For the text-containing cell, return its midpoint in [x, y] coordinate format. 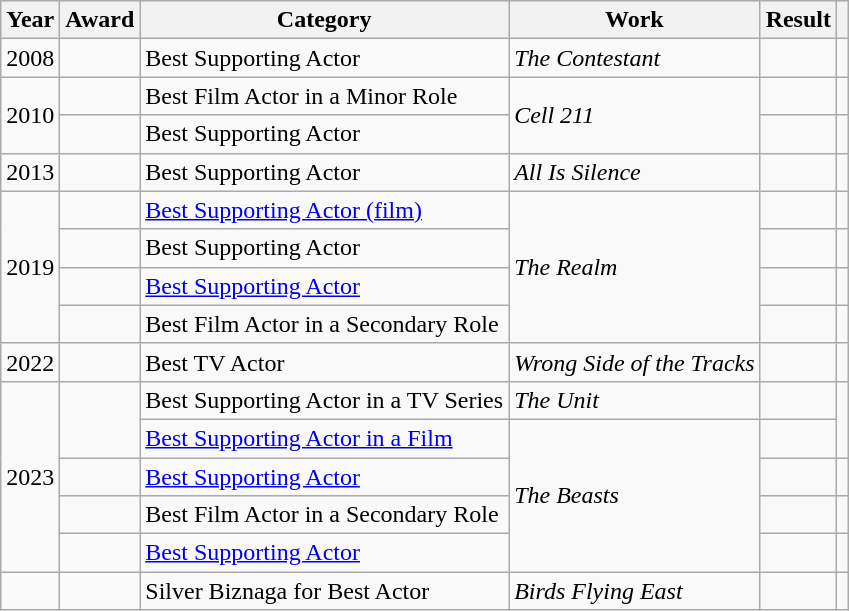
The Unit [635, 400]
2010 [30, 115]
The Realm [635, 267]
Work [635, 20]
Best Supporting Actor (film) [324, 210]
Year [30, 20]
2023 [30, 476]
Silver Biznaga for Best Actor [324, 591]
2013 [30, 172]
2019 [30, 267]
Best TV Actor [324, 362]
Category [324, 20]
2008 [30, 58]
2022 [30, 362]
Birds Flying East [635, 591]
The Beasts [635, 495]
Cell 211 [635, 115]
All Is Silence [635, 172]
Result [798, 20]
Best Supporting Actor in a Film [324, 438]
Award [100, 20]
Wrong Side of the Tracks [635, 362]
Best Film Actor in a Minor Role [324, 96]
Best Supporting Actor in a TV Series [324, 400]
The Contestant [635, 58]
